Search for the cell housing the specified text and yield its (X, Y) center coordinate. 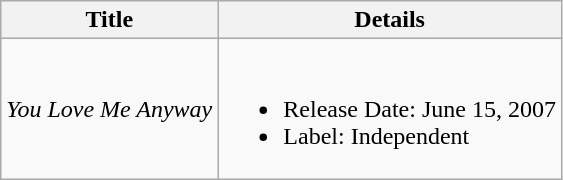
Release Date: June 15, 2007Label: Independent (390, 109)
Details (390, 20)
Title (110, 20)
You Love Me Anyway (110, 109)
